Provide the [x, y] coordinate of the cell's center where the given text is located.  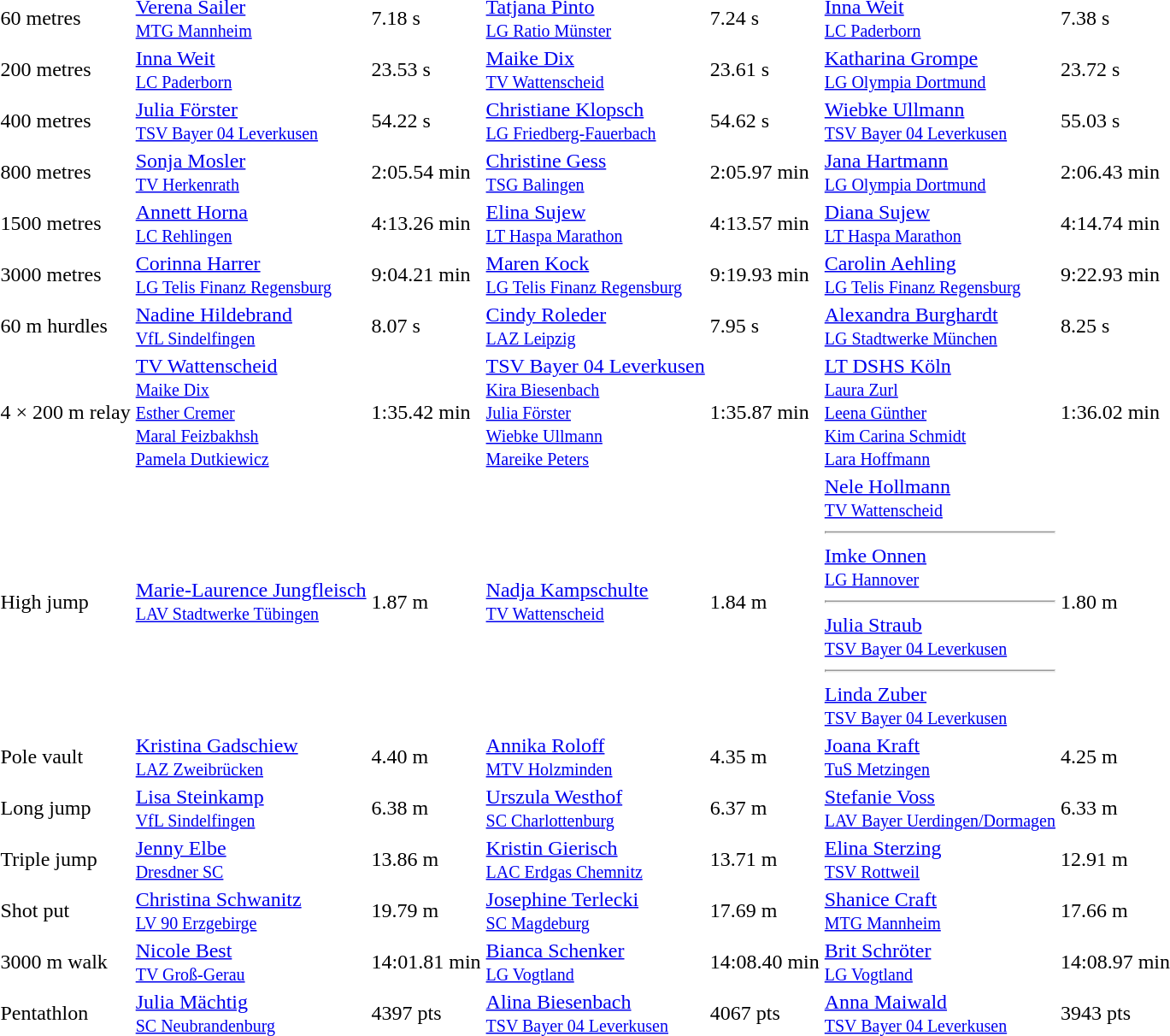
2:05.97 min [764, 173]
14:08.40 min [764, 962]
13.71 m [764, 860]
Josephine TerleckiSC Magdeburg [595, 911]
4.35 m [764, 757]
Sonja MoslerTV Herkenrath [251, 173]
Corinna HarrerLG Telis Finanz Regensburg [251, 275]
Nicole BestTV Groß-Gerau [251, 962]
Bianca SchenkerLG Vogtland [595, 962]
19.79 m [426, 911]
4:13.26 min [426, 224]
Shanice CraftMTG Mannheim [940, 911]
TSV Bayer 04 LeverkusenKira BiesenbachJulia FörsterWiebke UllmannMareike Peters [595, 412]
Urszula WesthofSC Charlottenburg [595, 809]
TV WattenscheidMaike DixEsther CremerMaral FeizbakhshPamela Dutkiewicz [251, 412]
1.84 m [764, 602]
Julia FörsterTSV Bayer 04 Leverkusen [251, 121]
17.69 m [764, 911]
23.53 s [426, 70]
9:19.93 min [764, 275]
1.87 m [426, 602]
LT DSHS KölnLaura ZurlLeena GüntherKim Carina SchmidtLara Hoffmann [940, 412]
23.61 s [764, 70]
Jenny ElbeDresdner SC [251, 860]
Lisa SteinkampVfL Sindelfingen [251, 809]
Carolin AehlingLG Telis Finanz Regensburg [940, 275]
Nadja KampschulteTV Wattenscheid [595, 602]
13.86 m [426, 860]
6.37 m [764, 809]
Jana HartmannLG Olympia Dortmund [940, 173]
6.38 m [426, 809]
1:35.87 min [764, 412]
Diana SujewLT Haspa Marathon [940, 224]
14:01.81 min [426, 962]
Katharina GrompeLG Olympia Dortmund [940, 70]
Christina SchwanitzLV 90 Erzgebirge [251, 911]
Nele HollmannTV WattenscheidImke OnnenLG HannoverJulia StraubTSV Bayer 04 LeverkusenLinda ZuberTSV Bayer 04 Leverkusen [940, 602]
Alexandra BurghardtLG Stadtwerke München [940, 327]
8.07 s [426, 327]
Elina SterzingTSV Rottweil [940, 860]
Inna WeitLC Paderborn [251, 70]
Joana KraftTuS Metzingen [940, 757]
2:05.54 min [426, 173]
Annett HornaLC Rehlingen [251, 224]
7.95 s [764, 327]
Cindy RolederLAZ Leipzig [595, 327]
Stefanie VossLAV Bayer Uerdingen/Dormagen [940, 809]
Christiane KlopschLG Friedberg-Fauerbach [595, 121]
Kristina GadschiewLAZ Zweibrücken [251, 757]
1:35.42 min [426, 412]
54.62 s [764, 121]
4.40 m [426, 757]
9:04.21 min [426, 275]
Marie-Laurence JungfleischLAV Stadtwerke Tübingen [251, 602]
Nadine HildebrandVfL Sindelfingen [251, 327]
Kristin GierischLAC Erdgas Chemnitz [595, 860]
Maike DixTV Wattenscheid [595, 70]
Annika RoloffMTV Holzminden [595, 757]
54.22 s [426, 121]
Wiebke UllmannTSV Bayer 04 Leverkusen [940, 121]
Christine GessTSG Balingen [595, 173]
Elina SujewLT Haspa Marathon [595, 224]
Maren KockLG Telis Finanz Regensburg [595, 275]
Brit SchröterLG Vogtland [940, 962]
4:13.57 min [764, 224]
